Detect which cell encompasses the target text, then output its (X, Y) center coordinate. 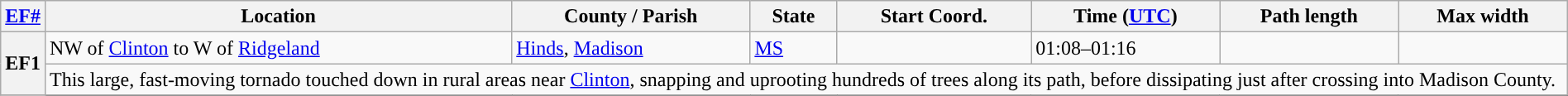
State (794, 17)
NW of Clinton to W of Ridgeland (278, 48)
County / Parish (631, 17)
Max width (1484, 17)
Time (UTC) (1126, 17)
MS (794, 48)
Start Coord. (935, 17)
Hinds, Madison (631, 48)
EF1 (23, 64)
Location (278, 17)
Path length (1309, 17)
01:08–01:16 (1126, 48)
EF# (23, 17)
